Extract the [X, Y] coordinate from the center of the cell holding the provided text.  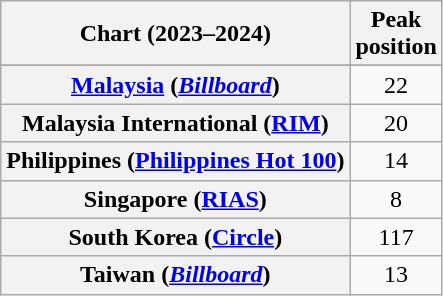
Malaysia (Billboard) [176, 85]
117 [396, 237]
20 [396, 123]
Singapore (RIAS) [176, 199]
Taiwan (Billboard) [176, 275]
Malaysia International (RIM) [176, 123]
Chart (2023–2024) [176, 34]
22 [396, 85]
Philippines (Philippines Hot 100) [176, 161]
14 [396, 161]
South Korea (Circle) [176, 237]
8 [396, 199]
13 [396, 275]
Peakposition [396, 34]
